Extract the (X, Y) coordinate from the center of the cell holding the provided text.  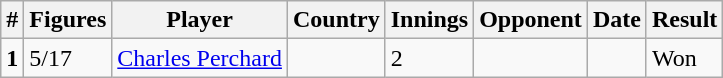
Figures (68, 20)
2 (429, 58)
Charles Perchard (200, 58)
# (12, 20)
Player (200, 20)
Opponent (531, 20)
5/17 (68, 58)
Country (336, 20)
1 (12, 58)
Won (684, 58)
Innings (429, 20)
Date (616, 20)
Result (684, 20)
